Capture the cell that displays the provided text and extract its (X, Y) central coordinate. 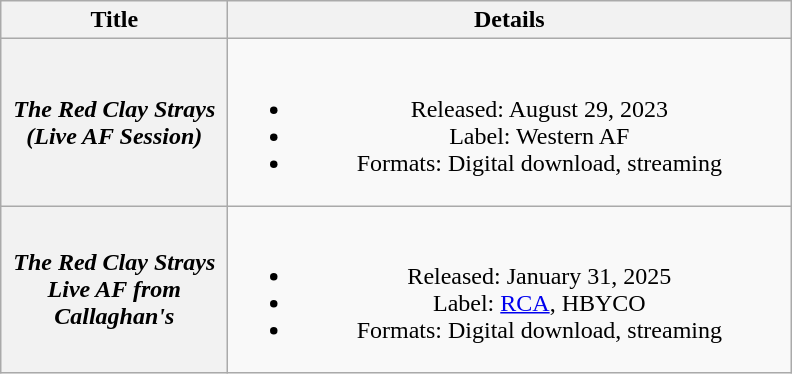
Released: August 29, 2023Label: Western AFFormats: Digital download, streaming (510, 122)
Released: January 31, 2025Label: RCA, HBYCOFormats: Digital download, streaming (510, 290)
Title (114, 20)
The Red Clay Strays (Live AF Session) (114, 122)
The Red Clay Strays Live AF from Callaghan's (114, 290)
Details (510, 20)
